From the cell containing the given text, extract its center point as [x, y] coordinate. 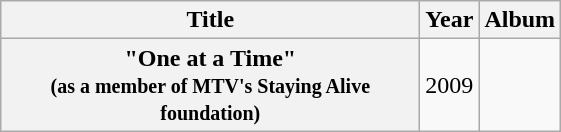
Album [520, 20]
"One at a Time"(as a member of MTV's Staying Alive foundation) [210, 85]
Year [450, 20]
2009 [450, 85]
Title [210, 20]
